Provide the (x, y) coordinate of the cell's center where the given text is located.  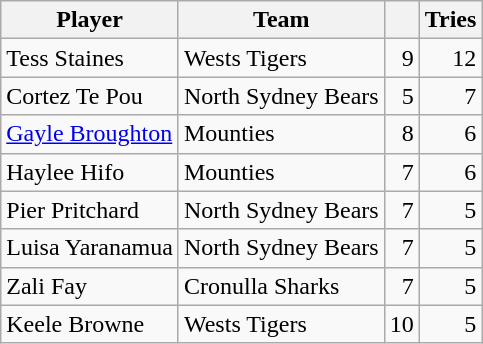
Team (281, 20)
Keele Browne (90, 324)
8 (402, 134)
12 (450, 58)
Player (90, 20)
Cronulla Sharks (281, 286)
Tries (450, 20)
10 (402, 324)
Cortez Te Pou (90, 96)
Zali Fay (90, 286)
Pier Pritchard (90, 210)
Luisa Yaranamua (90, 248)
Gayle Broughton (90, 134)
9 (402, 58)
Tess Staines (90, 58)
Haylee Hifo (90, 172)
